Find where the given text appears and provide that cell's center as (x, y) coordinate. 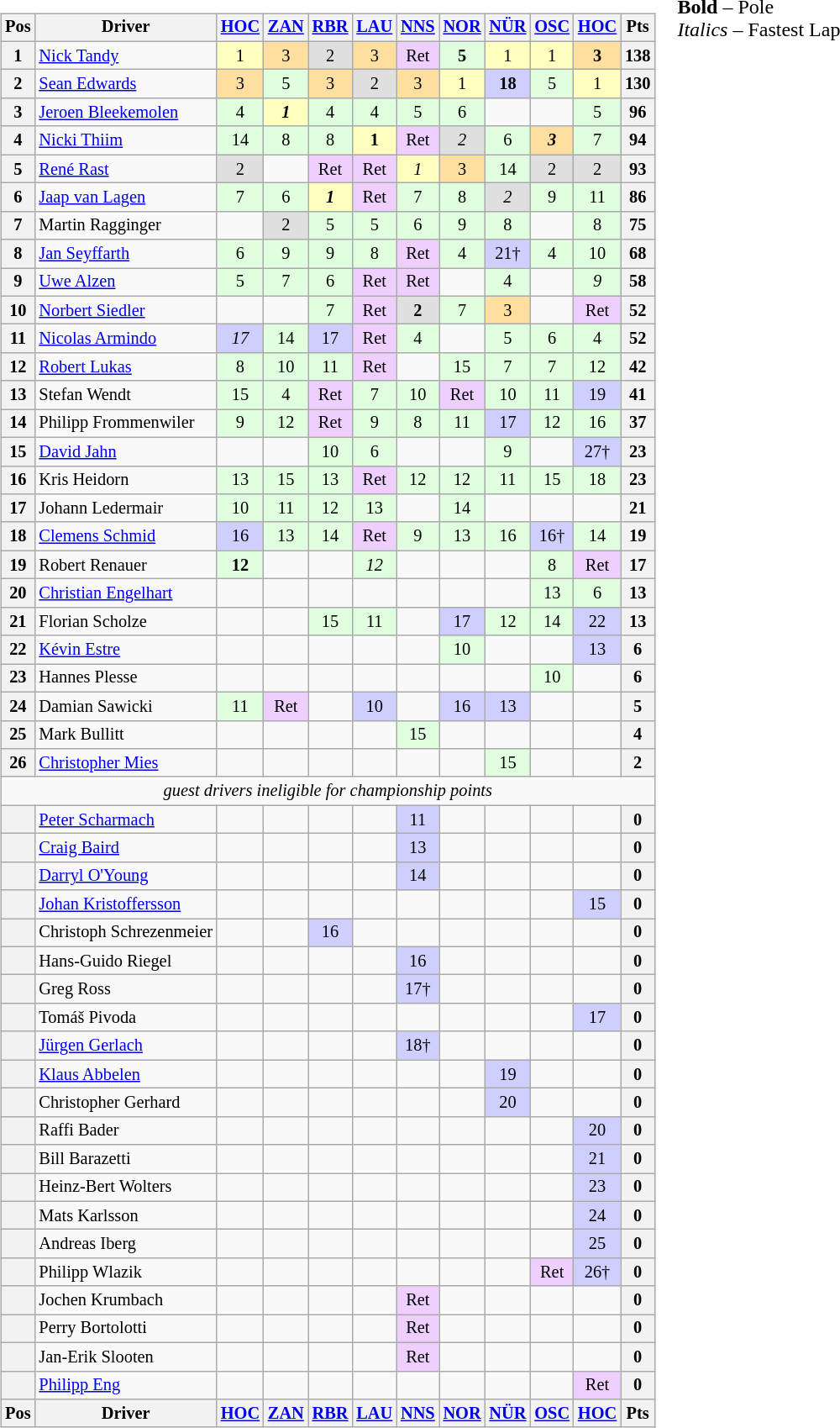
130 (638, 84)
René Rast (125, 169)
Jeroen Bleekemolen (125, 113)
Peter Scharmach (125, 819)
26 (18, 763)
16† (552, 536)
Nick Tandy (125, 55)
Christian Engelhart (125, 593)
41 (638, 395)
Philipp Eng (125, 1385)
21† (508, 254)
Nicolas Armindo (125, 339)
Kévin Estre (125, 650)
guest drivers ineligible for championship points (328, 791)
Mark Bullitt (125, 735)
93 (638, 169)
Bill Barazetti (125, 1159)
Nicki Thiim (125, 140)
Damian Sawicki (125, 706)
Hannes Plesse (125, 678)
86 (638, 198)
138 (638, 55)
Johan Kristoffersson (125, 904)
Stefan Wendt (125, 395)
Florian Scholze (125, 621)
Craig Baird (125, 848)
Mats Karlsson (125, 1215)
Philipp Wlazik (125, 1273)
Robert Lukas (125, 367)
27† (597, 451)
Uwe Alzen (125, 282)
58 (638, 282)
96 (638, 113)
Darryl O'Young (125, 876)
Tomáš Pivoda (125, 1018)
18† (417, 1046)
David Jahn (125, 451)
Klaus Abbelen (125, 1074)
Andreas Iberg (125, 1244)
Perry Bortolotti (125, 1329)
Johann Ledermair (125, 508)
Christopher Gerhard (125, 1103)
75 (638, 225)
Sean Edwards (125, 84)
Norbert Siedler (125, 310)
Christoph Schrezenmeier (125, 933)
Jan Seyffarth (125, 254)
Jochen Krumbach (125, 1300)
Greg Ross (125, 989)
Philipp Frommenwiler (125, 424)
Christopher Mies (125, 763)
17† (417, 989)
68 (638, 254)
Heinz-Bert Wolters (125, 1188)
Robert Renauer (125, 565)
26† (597, 1273)
Kris Heidorn (125, 480)
37 (638, 424)
94 (638, 140)
Jaap van Lagen (125, 198)
Martin Ragginger (125, 225)
Hans-Guido Riegel (125, 961)
Jürgen Gerlach (125, 1046)
Raffi Bader (125, 1130)
Clemens Schmid (125, 536)
Jan-Erik Slooten (125, 1357)
42 (638, 367)
